For the text-containing cell, return its midpoint in [X, Y] coordinate format. 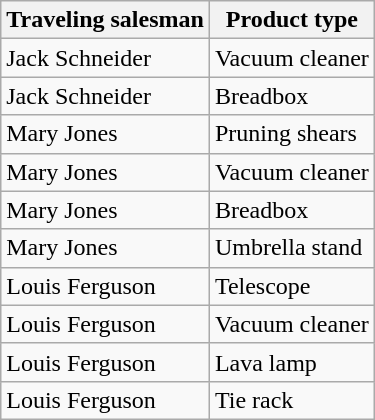
Traveling salesman [106, 20]
Product type [292, 20]
Lava lamp [292, 362]
Telescope [292, 286]
Umbrella stand [292, 248]
Tie rack [292, 400]
Pruning shears [292, 134]
